Scan for the cell matching the given text and deliver its [X, Y] coordinate at center. 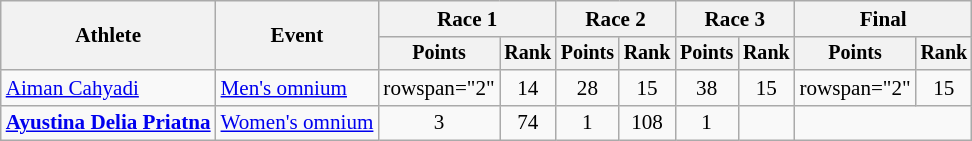
Event [298, 36]
Aiman Cahyadi [108, 88]
38 [706, 88]
14 [528, 88]
108 [647, 122]
Ayustina Delia Priatna [108, 122]
Women's omnium [298, 122]
Final [882, 18]
3 [438, 122]
74 [528, 122]
Race 2 [616, 18]
28 [588, 88]
Men's omnium [298, 88]
Race 3 [734, 18]
Race 1 [466, 18]
Athlete [108, 36]
